Scan for the cell matching the given text and deliver its (x, y) coordinate at center. 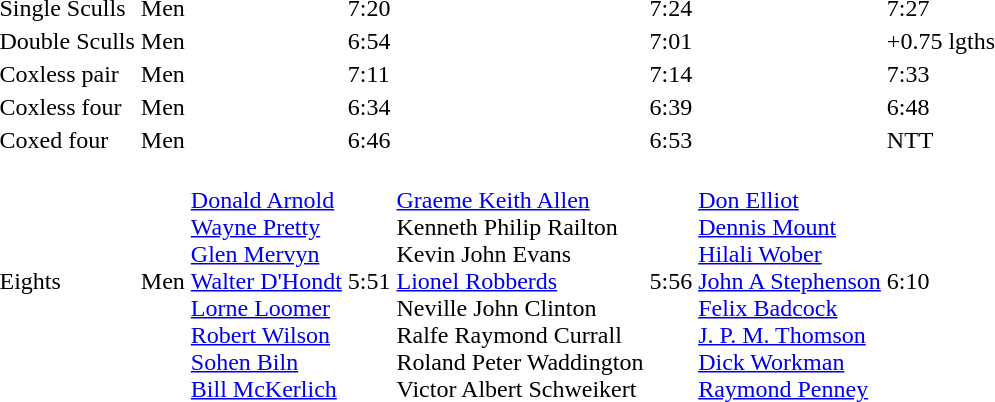
7:14 (671, 74)
6:53 (671, 140)
6:39 (671, 107)
7:11 (369, 74)
7:01 (671, 41)
6:46 (369, 140)
6:54 (369, 41)
6:34 (369, 107)
